Search for the cell housing the specified text and yield its (X, Y) center coordinate. 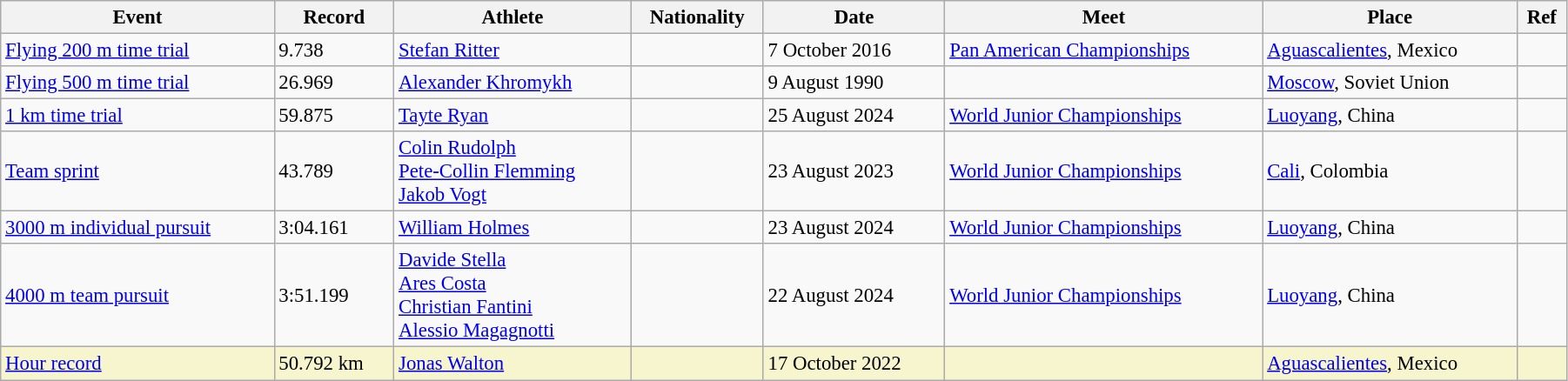
Record (334, 17)
Colin RudolphPete-Collin FlemmingJakob Vogt (513, 171)
Ref (1542, 17)
Cali, Colombia (1390, 171)
Flying 200 m time trial (137, 50)
Meet (1103, 17)
3:51.199 (334, 296)
Alexander Khromykh (513, 83)
17 October 2022 (854, 364)
Athlete (513, 17)
Stefan Ritter (513, 50)
Pan American Championships (1103, 50)
1 km time trial (137, 116)
Jonas Walton (513, 364)
Flying 500 m time trial (137, 83)
Hour record (137, 364)
23 August 2023 (854, 171)
Moscow, Soviet Union (1390, 83)
William Holmes (513, 228)
3000 m individual pursuit (137, 228)
Tayte Ryan (513, 116)
Nationality (697, 17)
Place (1390, 17)
Date (854, 17)
59.875 (334, 116)
50.792 km (334, 364)
26.969 (334, 83)
9 August 1990 (854, 83)
4000 m team pursuit (137, 296)
9.738 (334, 50)
Team sprint (137, 171)
22 August 2024 (854, 296)
25 August 2024 (854, 116)
Event (137, 17)
3:04.161 (334, 228)
23 August 2024 (854, 228)
43.789 (334, 171)
7 October 2016 (854, 50)
Davide StellaAres CostaChristian FantiniAlessio Magagnotti (513, 296)
